From the cell containing the given text, extract its center point as (X, Y) coordinate. 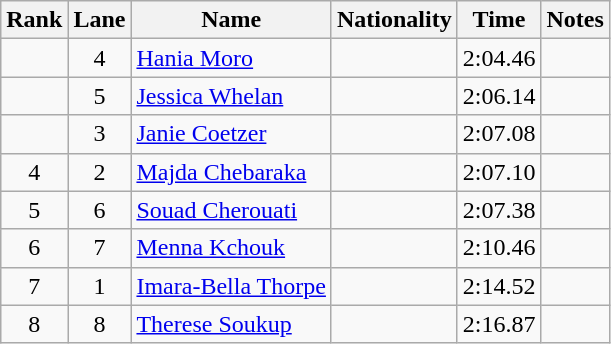
Menna Kchouk (232, 248)
2:06.14 (499, 96)
3 (100, 134)
Janie Coetzer (232, 134)
2:04.46 (499, 58)
2 (100, 172)
2:07.38 (499, 210)
2:07.10 (499, 172)
Time (499, 20)
Nationality (394, 20)
2:07.08 (499, 134)
1 (100, 286)
2:10.46 (499, 248)
Imara-Bella Thorpe (232, 286)
Lane (100, 20)
Therese Soukup (232, 324)
Majda Chebaraka (232, 172)
2:14.52 (499, 286)
Notes (575, 20)
Jessica Whelan (232, 96)
Rank (34, 20)
Name (232, 20)
Souad Cherouati (232, 210)
2:16.87 (499, 324)
Hania Moro (232, 58)
